Capture the cell that displays the provided text and extract its [X, Y] central coordinate. 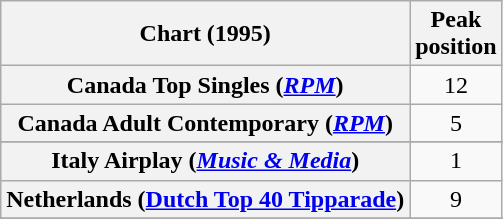
9 [456, 199]
Peakposition [456, 34]
1 [456, 161]
Canada Adult Contemporary (RPM) [206, 123]
Italy Airplay (Music & Media) [206, 161]
Netherlands (Dutch Top 40 Tipparade) [206, 199]
12 [456, 85]
Chart (1995) [206, 34]
Canada Top Singles (RPM) [206, 85]
5 [456, 123]
